Search for the cell housing the specified text and yield its (X, Y) center coordinate. 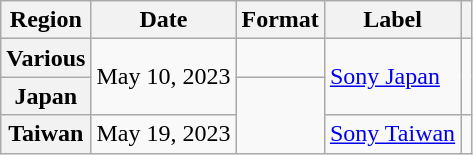
Region (46, 20)
Format (280, 20)
Japan (46, 96)
Date (164, 20)
Sony Taiwan (392, 134)
Label (392, 20)
Sony Japan (392, 77)
May 10, 2023 (164, 77)
May 19, 2023 (164, 134)
Taiwan (46, 134)
Various (46, 58)
